Scan for the cell matching the given text and deliver its [x, y] coordinate at center. 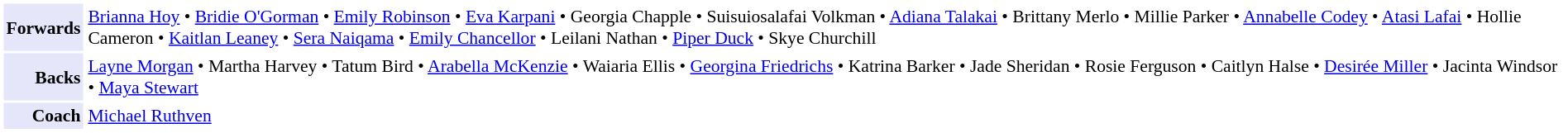
Coach [43, 116]
Backs [43, 76]
Michael Ruthven [825, 116]
Forwards [43, 26]
